Provide the [x, y] coordinate of the cell's center where the given text is located.  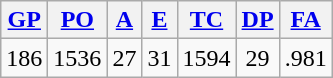
31 [160, 58]
DP [258, 20]
FA [306, 20]
1536 [78, 58]
E [160, 20]
29 [258, 58]
TC [206, 20]
27 [124, 58]
186 [24, 58]
1594 [206, 58]
PO [78, 20]
A [124, 20]
GP [24, 20]
.981 [306, 58]
